Return [X, Y] of the center of cell containing provided text 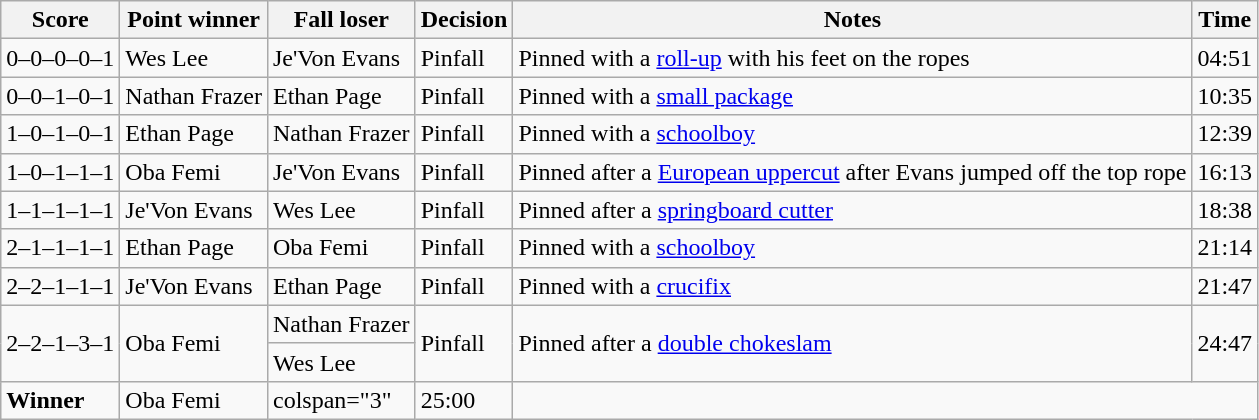
04:51 [1225, 58]
10:35 [1225, 96]
Pinned with a roll-up with his feet on the ropes [852, 58]
21:47 [1225, 286]
Pinned with a small package [852, 96]
Pinned after a double chokeslam [852, 343]
Pinned after a springboard cutter [852, 210]
Fall loser [341, 20]
Time [1225, 20]
2–2–1–1–1 [60, 286]
0–0–0–0–1 [60, 58]
0–0–1–0–1 [60, 96]
21:14 [1225, 248]
Winner [60, 400]
18:38 [1225, 210]
Point winner [194, 20]
1–1–1–1–1 [60, 210]
1–0–1–1–1 [60, 172]
24:47 [1225, 343]
2–2–1–3–1 [60, 343]
25:00 [464, 400]
colspan="3" [341, 400]
Pinned after a European uppercut after Evans jumped off the top rope [852, 172]
Pinned with a crucifix [852, 286]
Notes [852, 20]
12:39 [1225, 134]
Score [60, 20]
2–1–1–1–1 [60, 248]
16:13 [1225, 172]
1–0–1–0–1 [60, 134]
Decision [464, 20]
